Detect which cell encompasses the target text, then output its [X, Y] center coordinate. 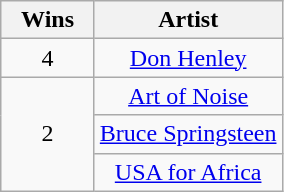
Don Henley [188, 58]
2 [48, 134]
Wins [48, 20]
Art of Noise [188, 96]
Artist [188, 20]
4 [48, 58]
Bruce Springsteen [188, 134]
USA for Africa [188, 172]
